Locate the cell with the specified text and output its (X, Y) center coordinate. 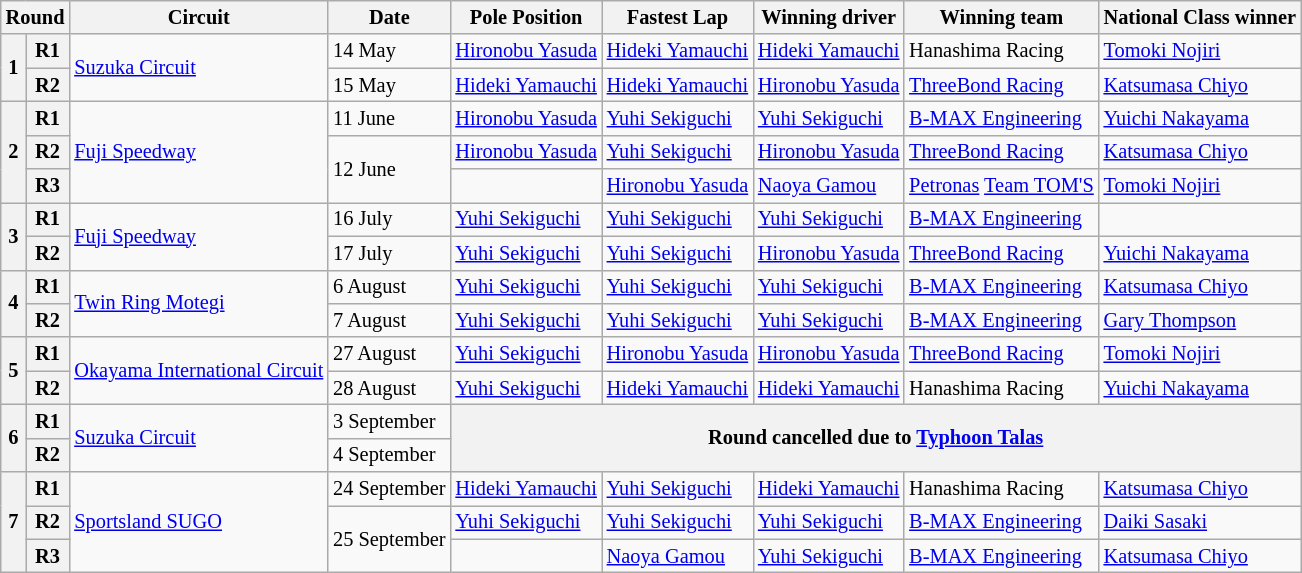
7 (14, 522)
2 (14, 152)
15 May (389, 85)
28 August (389, 388)
Date (389, 17)
Okayama International Circuit (198, 370)
Pole Position (526, 17)
5 (14, 370)
Round cancelled due to Typhoon Talas (875, 438)
3 September (389, 421)
24 September (389, 489)
4 September (389, 455)
Gary Thompson (1200, 320)
4 (14, 304)
Petronas Team TOM'S (1001, 186)
Round (36, 17)
Winning driver (828, 17)
7 August (389, 320)
3 (14, 236)
Daiki Sasaki (1200, 522)
1 (14, 68)
17 July (389, 253)
Circuit (198, 17)
Fastest Lap (678, 17)
National Class winner (1200, 17)
Sportsland SUGO (198, 522)
6 (14, 438)
27 August (389, 354)
25 September (389, 538)
Winning team (1001, 17)
16 July (389, 219)
11 June (389, 118)
Twin Ring Motegi (198, 304)
14 May (389, 51)
12 June (389, 168)
6 August (389, 287)
